Detect which cell encompasses the target text, then output its [X, Y] center coordinate. 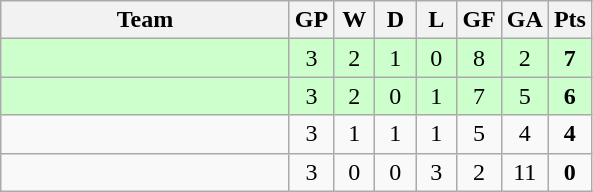
GA [524, 20]
GF [479, 20]
D [396, 20]
GP [311, 20]
Team [146, 20]
11 [524, 172]
Pts [570, 20]
W [354, 20]
6 [570, 96]
L [436, 20]
8 [479, 58]
